Search for the cell housing the specified text and yield its [x, y] center coordinate. 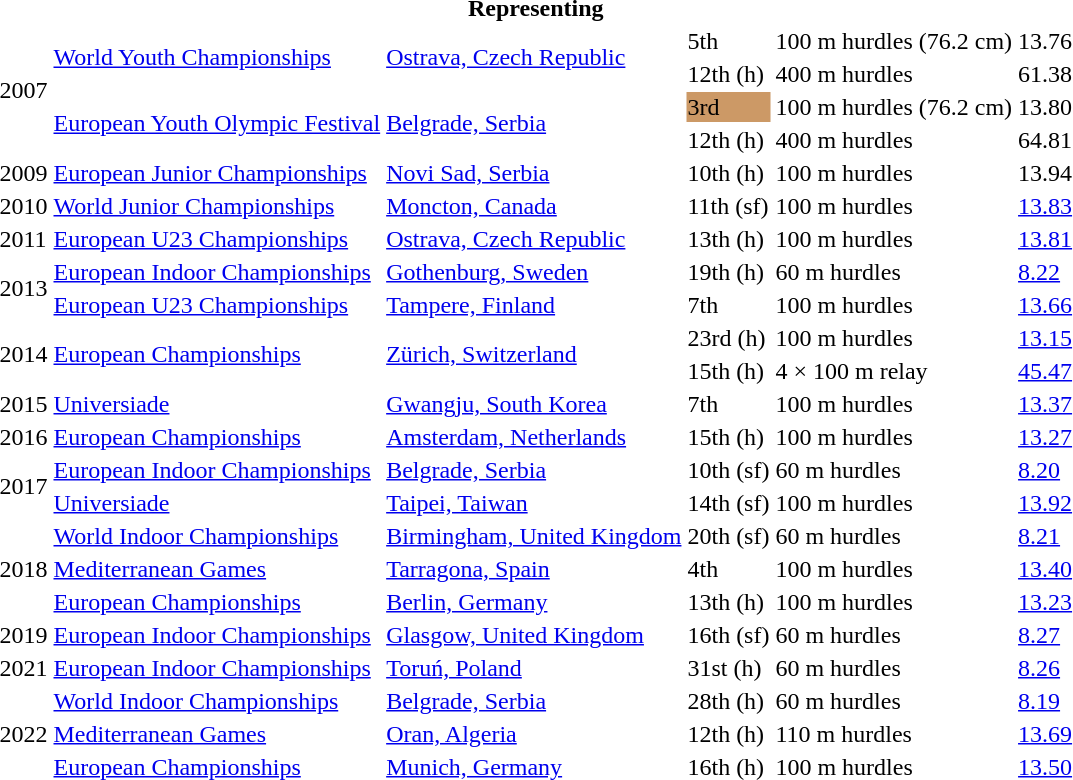
10th (sf) [728, 470]
Moncton, Canada [534, 206]
23rd (h) [728, 338]
19th (h) [728, 272]
Amsterdam, Netherlands [534, 437]
Toruń, Poland [534, 668]
Glasgow, United Kingdom [534, 635]
Gothenburg, Sweden [534, 272]
Tarragona, Spain [534, 569]
3rd [728, 107]
110 m hurdles [894, 734]
World Youth Championships [217, 58]
16th (sf) [728, 635]
5th [728, 41]
Novi Sad, Serbia [534, 173]
European Youth Olympic Festival [217, 124]
20th (sf) [728, 536]
31st (h) [728, 668]
4th [728, 569]
11th (sf) [728, 206]
Zürich, Switzerland [534, 354]
Birmingham, United Kingdom [534, 536]
10th (h) [728, 173]
Gwangju, South Korea [534, 404]
European Junior Championships [217, 173]
4 × 100 m relay [894, 371]
World Junior Championships [217, 206]
Taipei, Taiwan [534, 503]
Tampere, Finland [534, 305]
Berlin, Germany [534, 602]
14th (sf) [728, 503]
Oran, Algeria [534, 734]
28th (h) [728, 701]
